Return (X, Y) of the center of cell containing provided text 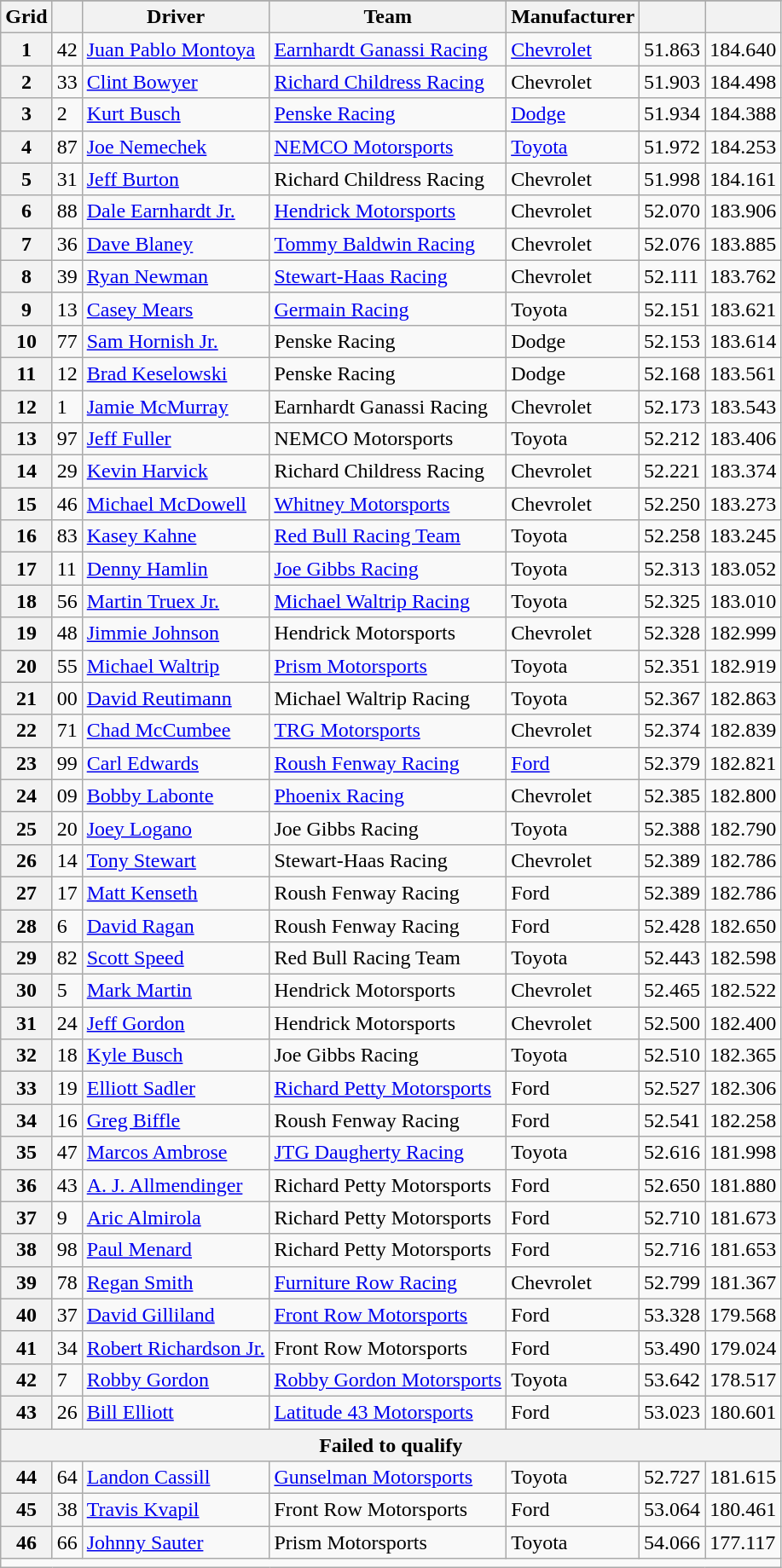
51.972 (672, 147)
52.727 (672, 1478)
Juan Pablo Montoya (176, 49)
181.880 (744, 1185)
Travis Kvapil (176, 1510)
Robby Gordon Motorsports (388, 1380)
183.762 (744, 276)
183.906 (744, 211)
52.325 (672, 601)
183.885 (744, 244)
182.839 (744, 731)
88 (67, 211)
53.490 (672, 1347)
Johnny Sauter (176, 1542)
184.161 (744, 179)
183.052 (744, 569)
52.076 (672, 244)
182.863 (744, 698)
182.919 (744, 666)
Mark Martin (176, 991)
52.221 (672, 472)
52.258 (672, 536)
71 (67, 731)
25 (26, 828)
Driver (176, 17)
53.023 (672, 1412)
182.821 (744, 763)
181.653 (744, 1250)
Denny Hamlin (176, 569)
Brad Keselowski (176, 373)
21 (26, 698)
182.999 (744, 634)
10 (26, 341)
52.351 (672, 666)
Grid (26, 17)
52.465 (672, 991)
Greg Biffle (176, 1120)
David Reutimann (176, 698)
51.934 (672, 114)
184.640 (744, 49)
64 (67, 1478)
182.790 (744, 828)
52.111 (672, 276)
182.650 (744, 925)
52.374 (672, 731)
Elliott Sadler (176, 1088)
Joe Nemechek (176, 147)
183.621 (744, 309)
47 (67, 1153)
78 (67, 1282)
Joey Logano (176, 828)
183.614 (744, 341)
JTG Daugherty Racing (388, 1153)
Tony Stewart (176, 860)
Carl Edwards (176, 763)
52.212 (672, 439)
52.650 (672, 1185)
Jamie McMurray (176, 407)
David Gilliland (176, 1315)
Michael McDowell (176, 504)
182.800 (744, 796)
180.461 (744, 1510)
Martin Truex Jr. (176, 601)
51.903 (672, 82)
Furniture Row Racing (388, 1282)
52.367 (672, 698)
52.799 (672, 1282)
52.710 (672, 1218)
Dave Blaney (176, 244)
Kyle Busch (176, 1056)
184.388 (744, 114)
Team (388, 17)
52.328 (672, 634)
Jeff Fuller (176, 439)
183.561 (744, 373)
179.024 (744, 1347)
Jeff Gordon (176, 1023)
56 (67, 601)
52.443 (672, 958)
David Ragan (176, 925)
181.367 (744, 1282)
Marcos Ambrose (176, 1153)
Kevin Harvick (176, 472)
22 (26, 731)
98 (67, 1250)
52.527 (672, 1088)
8 (26, 276)
53.328 (672, 1315)
Matt Kenseth (176, 893)
44 (26, 1478)
182.598 (744, 958)
Chad McCumbee (176, 731)
Aric Almirola (176, 1218)
181.998 (744, 1153)
55 (67, 666)
87 (67, 147)
52.151 (672, 309)
182.400 (744, 1023)
Bill Elliott (176, 1412)
Robert Richardson Jr. (176, 1347)
178.517 (744, 1380)
Bobby Labonte (176, 796)
Manufacturer (573, 17)
54.066 (672, 1542)
183.374 (744, 472)
83 (67, 536)
183.406 (744, 439)
Latitude 43 Motorsports (388, 1412)
3 (26, 114)
183.010 (744, 601)
Dale Earnhardt Jr. (176, 211)
Germain Racing (388, 309)
181.615 (744, 1478)
23 (26, 763)
48 (67, 634)
Ryan Newman (176, 276)
183.245 (744, 536)
4 (26, 147)
52.616 (672, 1153)
184.498 (744, 82)
Whitney Motorsports (388, 504)
99 (67, 763)
52.153 (672, 341)
184.253 (744, 147)
35 (26, 1153)
Jeff Burton (176, 179)
41 (26, 1347)
77 (67, 341)
181.673 (744, 1218)
182.258 (744, 1120)
52.716 (672, 1250)
Robby Gordon (176, 1380)
Clint Bowyer (176, 82)
30 (26, 991)
183.543 (744, 407)
182.306 (744, 1088)
177.117 (744, 1542)
09 (67, 796)
52.070 (672, 211)
51.863 (672, 49)
45 (26, 1510)
Regan Smith (176, 1282)
53.642 (672, 1380)
66 (67, 1542)
Scott Speed (176, 958)
32 (26, 1056)
00 (67, 698)
Failed to qualify (391, 1445)
52.541 (672, 1120)
A. J. Allmendinger (176, 1185)
52.428 (672, 925)
40 (26, 1315)
52.313 (672, 569)
Phoenix Racing (388, 796)
Gunselman Motorsports (388, 1478)
TRG Motorsports (388, 731)
52.173 (672, 407)
52.168 (672, 373)
Michael Waltrip (176, 666)
Tommy Baldwin Racing (388, 244)
53.064 (672, 1510)
Kasey Kahne (176, 536)
82 (67, 958)
52.379 (672, 763)
180.601 (744, 1412)
52.388 (672, 828)
52.250 (672, 504)
51.998 (672, 179)
183.273 (744, 504)
Jimmie Johnson (176, 634)
182.522 (744, 991)
28 (26, 925)
182.365 (744, 1056)
52.500 (672, 1023)
15 (26, 504)
Sam Hornish Jr. (176, 341)
52.385 (672, 796)
179.568 (744, 1315)
Paul Menard (176, 1250)
52.510 (672, 1056)
Kurt Busch (176, 114)
27 (26, 893)
Casey Mears (176, 309)
97 (67, 439)
Landon Cassill (176, 1478)
